Detect which cell encompasses the target text, then output its (X, Y) center coordinate. 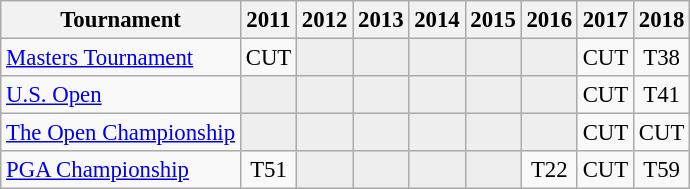
T51 (268, 170)
PGA Championship (121, 170)
The Open Championship (121, 133)
2012 (325, 20)
2014 (437, 20)
2015 (493, 20)
2017 (605, 20)
2011 (268, 20)
T38 (661, 58)
T22 (549, 170)
2018 (661, 20)
Masters Tournament (121, 58)
Tournament (121, 20)
U.S. Open (121, 95)
T59 (661, 170)
2013 (381, 20)
T41 (661, 95)
2016 (549, 20)
